Extract the [X, Y] coordinate from the center of the cell holding the provided text.  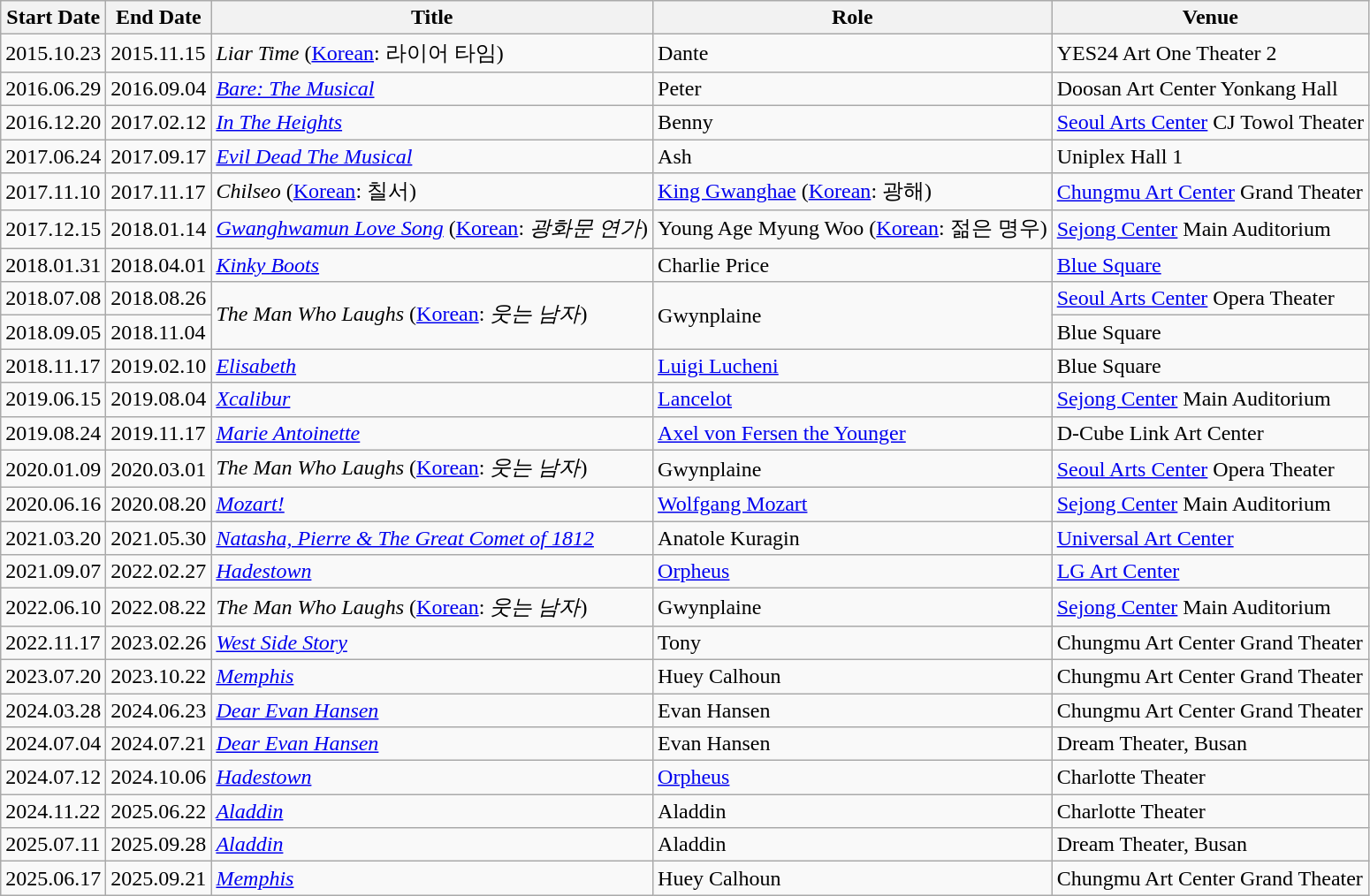
YES24 Art One Theater 2 [1210, 53]
Doosan Art Center Yonkang Hall [1210, 88]
2021.03.20 [53, 538]
2020.03.01 [159, 468]
2023.07.20 [53, 676]
2025.06.22 [159, 811]
Benny [853, 122]
Lancelot [853, 399]
2019.08.24 [53, 433]
2018.01.14 [159, 230]
Ash [853, 156]
2018.09.05 [53, 332]
2022.08.22 [159, 608]
2018.08.26 [159, 299]
Natasha, Pierre & The Great Comet of 1812 [432, 538]
2024.07.21 [159, 744]
2017.06.24 [53, 156]
Anatole Kuragin [853, 538]
D-Cube Link Art Center [1210, 433]
Evil Dead The Musical [432, 156]
2017.02.12 [159, 122]
LG Art Center [1210, 572]
Kinky Boots [432, 265]
2021.05.30 [159, 538]
2023.10.22 [159, 676]
2020.06.16 [53, 505]
Dante [853, 53]
2017.11.17 [159, 193]
2024.10.06 [159, 778]
2024.03.28 [53, 710]
West Side Story [432, 642]
End Date [159, 18]
Luigi Lucheni [853, 366]
Role [853, 18]
Marie Antoinette [432, 433]
Peter [853, 88]
Title [432, 18]
Venue [1210, 18]
2016.06.29 [53, 88]
Young Age Myung Woo (Korean: 젊은 명우) [853, 230]
2018.07.08 [53, 299]
Chilseo (Korean: 칠서) [432, 193]
2017.11.10 [53, 193]
2025.09.28 [159, 845]
Uniplex Hall 1 [1210, 156]
2018.01.31 [53, 265]
King Gwanghae (Korean: 광해) [853, 193]
2019.08.04 [159, 399]
2024.07.12 [53, 778]
2017.09.17 [159, 156]
Seoul Arts Center CJ Towol Theater [1210, 122]
Tony [853, 642]
2016.09.04 [159, 88]
2021.09.07 [53, 572]
Universal Art Center [1210, 538]
2018.04.01 [159, 265]
Wolfgang Mozart [853, 505]
Elisabeth [432, 366]
2016.12.20 [53, 122]
2022.02.27 [159, 572]
2024.11.22 [53, 811]
Xcalibur [432, 399]
2018.11.04 [159, 332]
2015.10.23 [53, 53]
2020.08.20 [159, 505]
2025.07.11 [53, 845]
2018.11.17 [53, 366]
2022.06.10 [53, 608]
2022.11.17 [53, 642]
2019.11.17 [159, 433]
Gwanghwamun Love Song (Korean: 광화문 연가) [432, 230]
2015.11.15 [159, 53]
In The Heights [432, 122]
2019.02.10 [159, 366]
Bare: The Musical [432, 88]
2024.07.04 [53, 744]
Axel von Fersen the Younger [853, 433]
2025.06.17 [53, 878]
Liar Time (Korean: 라이어 타임) [432, 53]
2023.02.26 [159, 642]
2017.12.15 [53, 230]
2025.09.21 [159, 878]
Mozart! [432, 505]
2020.01.09 [53, 468]
2024.06.23 [159, 710]
Charlie Price [853, 265]
Start Date [53, 18]
2019.06.15 [53, 399]
